Identify which cell holds the provided text, then report its [x, y] central coordinate. 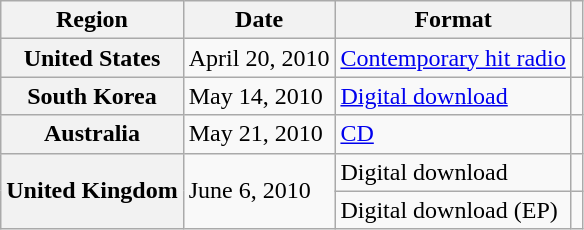
Format [453, 20]
May 21, 2010 [259, 134]
CD [453, 134]
May 14, 2010 [259, 96]
Australia [92, 134]
Date [259, 20]
United States [92, 58]
Digital download (EP) [453, 210]
April 20, 2010 [259, 58]
June 6, 2010 [259, 191]
South Korea [92, 96]
United Kingdom [92, 191]
Region [92, 20]
Contemporary hit radio [453, 58]
